Extract the [X, Y] coordinate from the center of the cell holding the provided text.  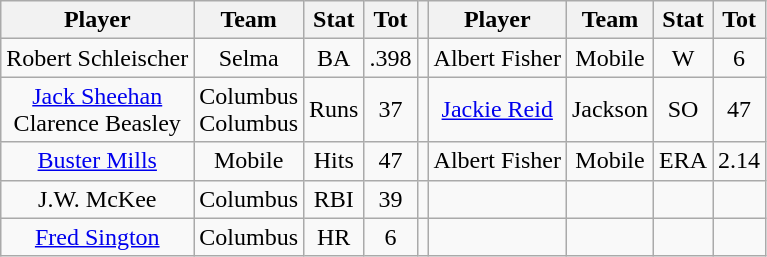
SO [682, 110]
Fred Sington [98, 237]
ColumbusColumbus [249, 110]
.398 [390, 58]
Jack Sheehan Clarence Beasley [98, 110]
Robert Schleischer [98, 58]
J.W. McKee [98, 199]
2.14 [740, 161]
W [682, 58]
Jackie Reid [497, 110]
ERA [682, 161]
Jackson [610, 110]
RBI [334, 199]
Hits [334, 161]
BA [334, 58]
Runs [334, 110]
39 [390, 199]
Selma [249, 58]
HR [334, 237]
37 [390, 110]
Buster Mills [98, 161]
